Detect which cell encompasses the target text, then output its [x, y] center coordinate. 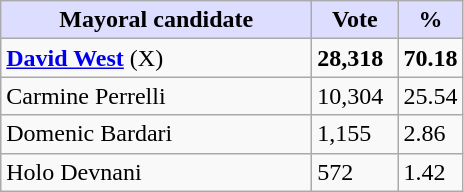
25.54 [430, 96]
Carmine Perrelli [156, 96]
10,304 [355, 96]
1,155 [355, 134]
David West (X) [156, 58]
70.18 [430, 58]
% [430, 20]
Domenic Bardari [156, 134]
2.86 [430, 134]
Vote [355, 20]
Mayoral candidate [156, 20]
Holo Devnani [156, 172]
572 [355, 172]
1.42 [430, 172]
28,318 [355, 58]
